Detect which cell encompasses the target text, then output its (X, Y) center coordinate. 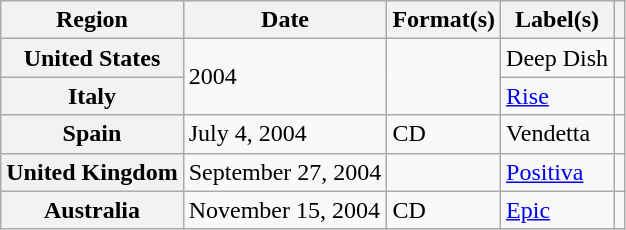
Label(s) (558, 20)
Italy (92, 96)
Format(s) (444, 20)
Date (285, 20)
2004 (285, 77)
November 15, 2004 (285, 210)
Rise (558, 96)
Vendetta (558, 134)
July 4, 2004 (285, 134)
Australia (92, 210)
United States (92, 58)
Spain (92, 134)
United Kingdom (92, 172)
Deep Dish (558, 58)
September 27, 2004 (285, 172)
Epic (558, 210)
Region (92, 20)
Positiva (558, 172)
